Extract the (X, Y) coordinate from the center of the cell holding the provided text.  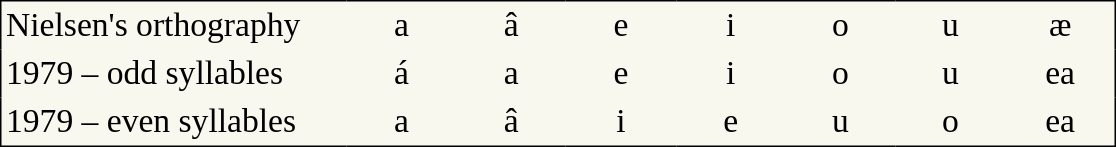
1979 – odd syllables (174, 74)
Nielsen's orthography (174, 26)
æ (1060, 26)
á (401, 74)
1979 – even syllables (174, 122)
